Capture the cell that displays the provided text and extract its [X, Y] central coordinate. 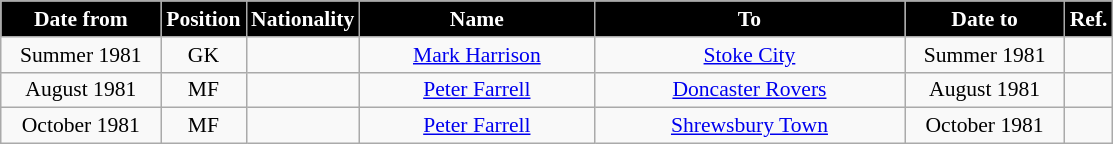
To [749, 19]
Name [476, 19]
Mark Harrison [476, 55]
Date from [81, 19]
Ref. [1089, 19]
Position [204, 19]
Stoke City [749, 55]
GK [204, 55]
Date to [985, 19]
Doncaster Rovers [749, 90]
Shrewsbury Town [749, 126]
Nationality [302, 19]
